Search for the cell housing the specified text and yield its (x, y) center coordinate. 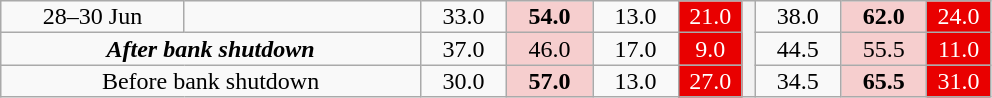
44.5 (798, 49)
65.5 (884, 81)
24.0 (959, 17)
30.0 (463, 81)
After bank shutdown (211, 49)
37.0 (463, 49)
17.0 (635, 49)
11.0 (959, 49)
54.0 (549, 17)
33.0 (463, 17)
31.0 (959, 81)
55.5 (884, 49)
28–30 Jun (93, 17)
9.0 (711, 49)
62.0 (884, 17)
Before bank shutdown (211, 81)
21.0 (711, 17)
46.0 (549, 49)
34.5 (798, 81)
57.0 (549, 81)
27.0 (711, 81)
38.0 (798, 17)
